Return the [X, Y] coordinate for the center point of the cell that contains the specified text.  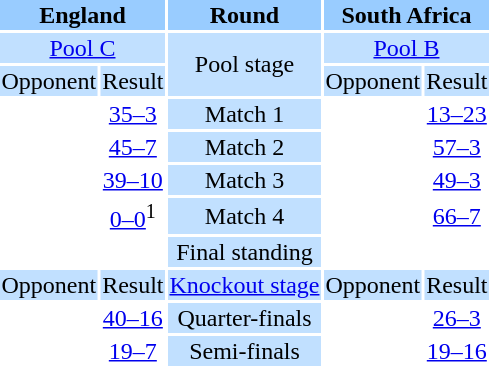
Match 3 [244, 180]
57–3 [457, 147]
Pool stage [244, 64]
Quarter-finals [244, 318]
Match 2 [244, 147]
Semi-finals [244, 351]
35–3 [133, 114]
0–01 [133, 216]
Match 4 [244, 216]
Final standing [244, 252]
South Africa [406, 15]
Round [244, 15]
19–7 [133, 351]
Pool C [82, 48]
Match 1 [244, 114]
Knockout stage [244, 285]
Pool B [406, 48]
40–16 [133, 318]
19–16 [457, 351]
13–23 [457, 114]
England [82, 15]
45–7 [133, 147]
26–3 [457, 318]
66–7 [457, 216]
39–10 [133, 180]
49–3 [457, 180]
